Identify which cell holds the provided text, then report its [X, Y] central coordinate. 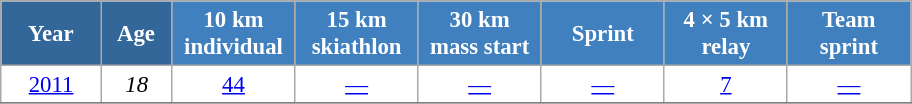
Year [52, 34]
Sprint [602, 34]
2011 [52, 85]
7 [726, 85]
10 km individual [234, 34]
4 × 5 km relay [726, 34]
Team sprint [848, 34]
15 km skiathlon [356, 34]
44 [234, 85]
18 [136, 85]
Age [136, 34]
30 km mass start [480, 34]
